Determine the (x, y) coordinate at the center of the cell enclosing the given text.  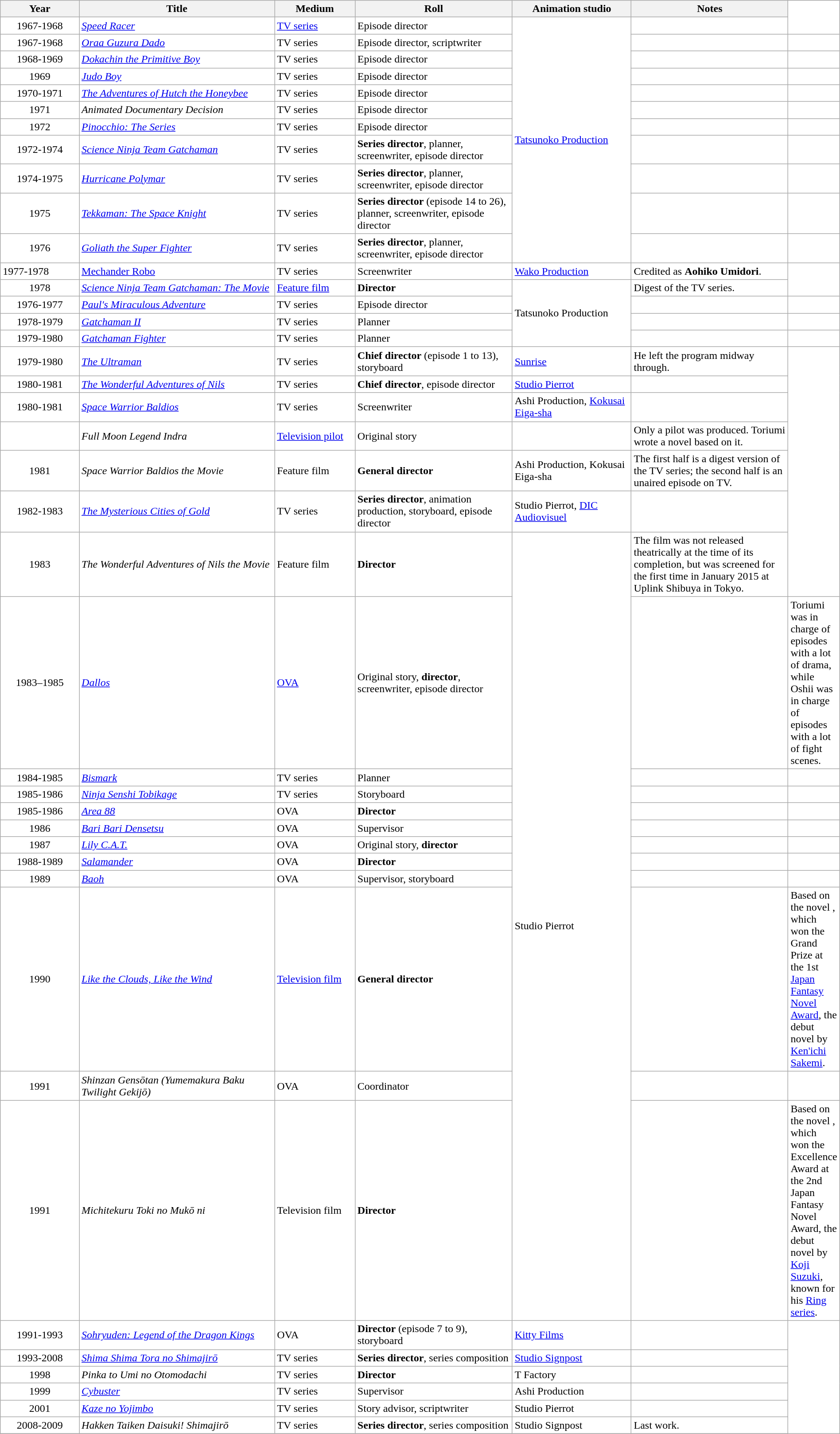
Hurricane Polymar (177, 178)
Judo Boy (177, 76)
Original story (433, 436)
The Wonderful Adventures of Nils the Movie (177, 564)
1970-1971 (40, 93)
T Factory (572, 1375)
1993-2008 (40, 1358)
1977-1978 (40, 271)
The film was not released theatrically at the time of its completion, but was screened for the first time in January 2015 at Uplink Shibuya in Tokyo. (710, 564)
Based on the novel , which won the Grand Prize at the 1st Japan Fantasy Novel Award, the debut novel by Ken'ichi Sakemi. (814, 979)
Based on the novel , which won the Excellence Award at the 2nd Japan Fantasy Novel Award, the debut novel by Koji Suzuki, known for his Ring series. (814, 1211)
Shima Shima Tora no Shimajirō (177, 1358)
1982-1983 (40, 511)
Area 88 (177, 811)
1988-1989 (40, 862)
2001 (40, 1408)
1978 (40, 288)
Dallos (177, 682)
Tekkaman: The Space Knight (177, 213)
Science Ninja Team Gatchaman (177, 150)
Notes (710, 9)
Series director, animation production, storyboard, episode director (433, 511)
He left the program midway through. (710, 362)
1981 (40, 471)
1968-1969 (40, 59)
Sohryuden: Legend of the Dragon Kings (177, 1335)
Pinocchio: The Series (177, 127)
The Mysterious Cities of Gold (177, 511)
Like the Clouds, Like the Wind (177, 979)
Kitty Films (572, 1335)
Animation studio (572, 9)
Bismark (177, 777)
Storyboard (433, 794)
Episode director, scriptwriter (433, 43)
1983–1985 (40, 682)
1991-1993 (40, 1335)
1984-1985 (40, 777)
Studio Pierrot, DIC Audiovisuel (572, 511)
Digest of the TV series. (710, 288)
Credited as Aohiko Umidori. (710, 271)
Lily C.A.T. (177, 845)
Full Moon Legend Indra (177, 436)
Kaze no Yojimbo (177, 1408)
Story advisor, scriptwriter (433, 1408)
1976 (40, 248)
1999 (40, 1391)
1972 (40, 127)
Animated Documentary Decision (177, 110)
Baoh (177, 879)
Bari Bari Densetsu (177, 828)
Director (episode 7 to 9), storyboard (433, 1335)
Shinzan Gensōtan (Yumemakura Baku Twilight Gekijō) (177, 1086)
Chief director, episode director (433, 384)
Salamander (177, 862)
Cybuster (177, 1391)
Title (177, 9)
Ashi Production (572, 1391)
Pinka to Umi no Otomodachi (177, 1375)
Gatchaman II (177, 322)
Toriumi was in charge of episodes with a lot of drama, while Oshii was in charge of episodes with a lot of fight scenes. (814, 682)
Medium (315, 9)
The Adventures of Hutch the Honeybee (177, 93)
Speed Racer (177, 26)
1989 (40, 879)
Original story, director (433, 845)
Television pilot (315, 436)
Sunrise (572, 362)
Michitekuru Toki no Mukō ni (177, 1211)
1976-1977 (40, 305)
1986 (40, 828)
1990 (40, 979)
Ninja Senshi Tobikage (177, 794)
Supervisor, storyboard (433, 879)
1987 (40, 845)
Hakken Taiken Daisuki! Shimajirō (177, 1425)
Series director (episode 14 to 26), planner, screenwriter, episode director (433, 213)
1974-1975 (40, 178)
1998 (40, 1375)
Chief director (episode 1 to 13), storyboard (433, 362)
Last work. (710, 1425)
Dokachin the Primitive Boy (177, 59)
Coordinator (433, 1086)
The first half is a digest version of the TV series; the second half is an unaired episode on TV. (710, 471)
1975 (40, 213)
Gatchaman Fighter (177, 339)
1972-1974 (40, 150)
Space Warrior Baldios (177, 407)
Science Ninja Team Gatchaman: The Movie (177, 288)
Mechander Robo (177, 271)
Only a pilot was produced. Toriumi wrote a novel based on it. (710, 436)
Goliath the Super Fighter (177, 248)
The Wonderful Adventures of Nils (177, 384)
1971 (40, 110)
The Ultraman (177, 362)
Year (40, 9)
Roll (433, 9)
Wako Production (572, 271)
2008-2009 (40, 1425)
Oraa Guzura Dado (177, 43)
1978-1979 (40, 322)
1969 (40, 76)
Space Warrior Baldios the Movie (177, 471)
Original story, director, screenwriter, episode director (433, 682)
1983 (40, 564)
Paul's Miraculous Adventure (177, 305)
